Locate the cell with the specified text and output its (x, y) center coordinate. 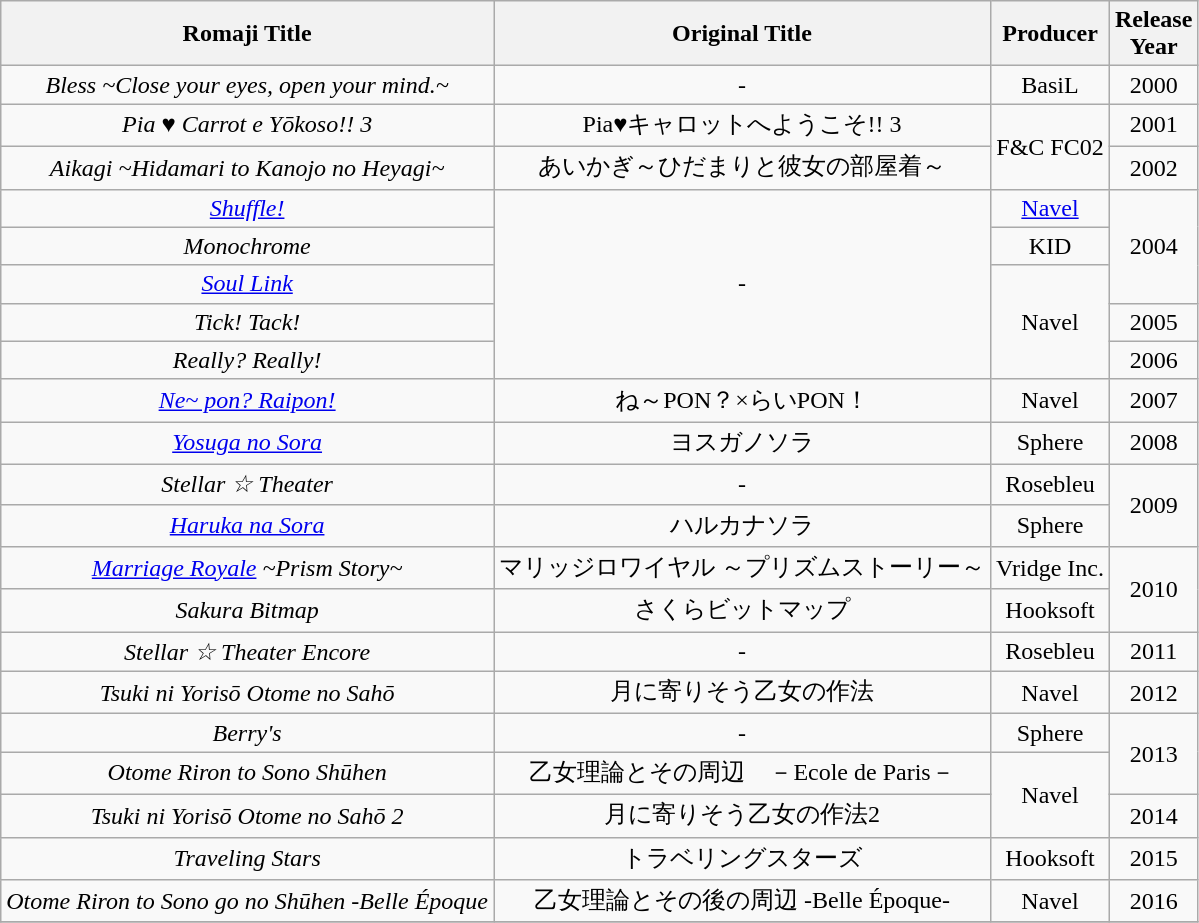
2013 (1153, 754)
2004 (1153, 246)
2007 (1153, 400)
2010 (1153, 590)
Tsuki ni Yorisō Otome no Sahō 2 (248, 816)
Pia ♥ Carrot e Yōkoso!! 3 (248, 126)
トラベリングスターズ (742, 858)
F&C FC02 (1050, 146)
Pia♥キャロットへようこそ!! 3 (742, 126)
ReleaseYear (1153, 34)
2001 (1153, 126)
Berry's (248, 733)
ヨスガノソラ (742, 444)
KID (1050, 246)
さくらビットマップ (742, 610)
乙女理論とその周辺 －Ecole de Paris－ (742, 774)
Original Title (742, 34)
Ne~ pon? Raipon! (248, 400)
乙女理論とその後の周辺 -Belle Époque- (742, 902)
2012 (1153, 692)
Stellar ☆ Theater Encore (248, 652)
2009 (1153, 505)
2011 (1153, 652)
Stellar ☆ Theater (248, 484)
ハルカナソラ (742, 526)
2005 (1153, 322)
ね～PON？×らいPON！ (742, 400)
マリッジロワイヤル ～プリズムストーリー～ (742, 568)
Aikagi ~Hidamari to Kanojo no Heyagi~ (248, 168)
Marriage Royale ~Prism Story~ (248, 568)
Shuffle! (248, 208)
Tick! Tack! (248, 322)
2016 (1153, 902)
2006 (1153, 360)
2002 (1153, 168)
Yosuga no Sora (248, 444)
Bless ~Close your eyes, open your mind.~ (248, 85)
Sakura Bitmap (248, 610)
BasiL (1050, 85)
2015 (1153, 858)
2008 (1153, 444)
Tsuki ni Yorisō Otome no Sahō (248, 692)
月に寄りそう乙女の作法2 (742, 816)
Really? Really! (248, 360)
Vridge Inc. (1050, 568)
Producer (1050, 34)
2014 (1153, 816)
あいかぎ～ひだまりと彼女の部屋着～ (742, 168)
Otome Riron to Sono go no Shūhen -Belle Époque (248, 902)
Haruka na Sora (248, 526)
Romaji Title (248, 34)
Traveling Stars (248, 858)
2000 (1153, 85)
Otome Riron to Sono Shūhen (248, 774)
月に寄りそう乙女の作法 (742, 692)
Soul Link (248, 284)
Monochrome (248, 246)
